Capture the cell that displays the provided text and extract its (X, Y) central coordinate. 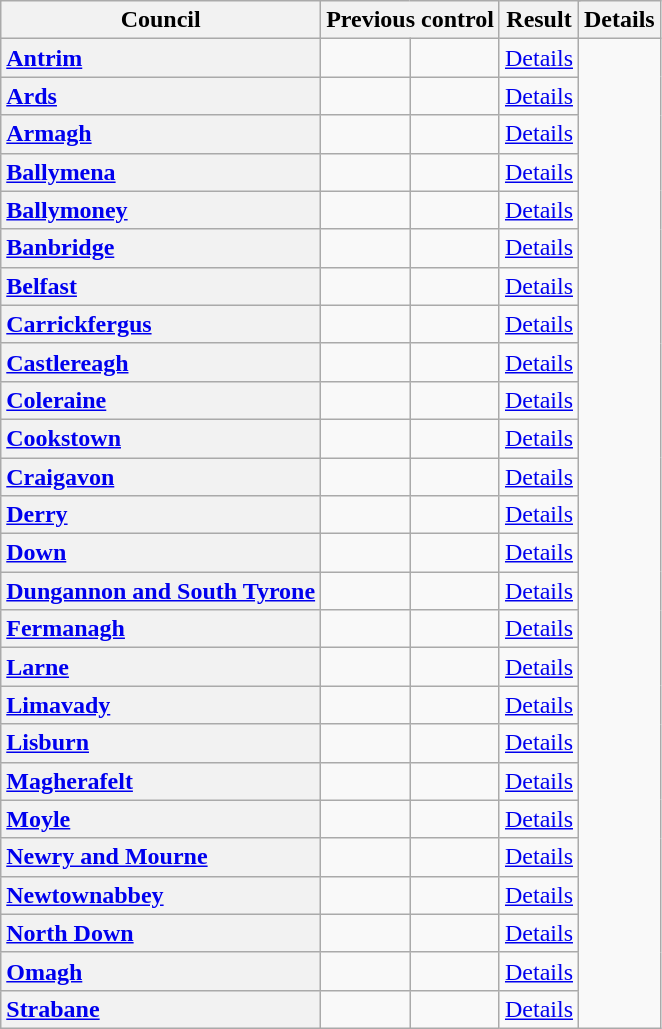
Down (161, 553)
Limavady (161, 705)
Banbridge (161, 248)
Derry (161, 515)
Ards (161, 96)
Lisburn (161, 743)
Result (538, 20)
Belfast (161, 286)
Dungannon and South Tyrone (161, 591)
Ballymoney (161, 210)
Moyle (161, 819)
Craigavon (161, 477)
Strabane (161, 1009)
Newtownabbey (161, 895)
Ballymena (161, 172)
Previous control (410, 20)
Cookstown (161, 438)
Fermanagh (161, 629)
Magherafelt (161, 781)
Carrickfergus (161, 324)
Antrim (161, 58)
Larne (161, 667)
Omagh (161, 971)
Castlereagh (161, 362)
Coleraine (161, 400)
Armagh (161, 134)
North Down (161, 933)
Council (161, 20)
Newry and Mourne (161, 857)
